For the text-containing cell, return its midpoint in (X, Y) coordinate format. 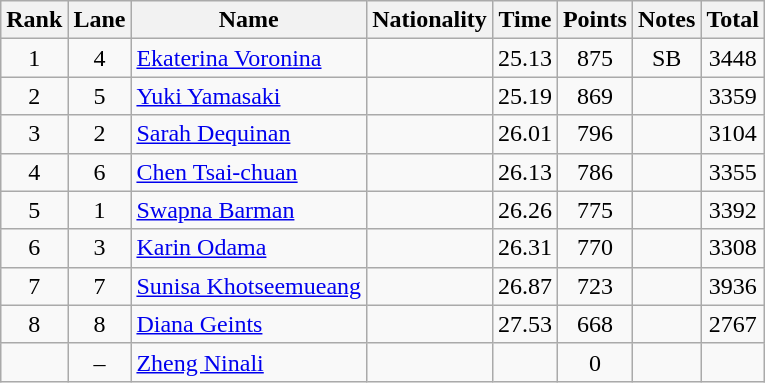
Points (594, 20)
Ekaterina Voronina (249, 58)
3308 (733, 248)
3448 (733, 58)
26.01 (524, 134)
Nationality (430, 20)
27.53 (524, 324)
Time (524, 20)
3392 (733, 210)
Diana Geints (249, 324)
26.26 (524, 210)
875 (594, 58)
869 (594, 96)
668 (594, 324)
770 (594, 248)
3355 (733, 172)
Chen Tsai-chuan (249, 172)
3359 (733, 96)
2767 (733, 324)
775 (594, 210)
Lane (100, 20)
25.13 (524, 58)
Notes (666, 20)
Karin Odama (249, 248)
Sunisa Khotseemueang (249, 286)
– (100, 362)
786 (594, 172)
25.19 (524, 96)
Sarah Dequinan (249, 134)
723 (594, 286)
Total (733, 20)
Name (249, 20)
Rank (34, 20)
Yuki Yamasaki (249, 96)
SB (666, 58)
26.31 (524, 248)
26.87 (524, 286)
Swapna Barman (249, 210)
0 (594, 362)
796 (594, 134)
3104 (733, 134)
Zheng Ninali (249, 362)
3936 (733, 286)
26.13 (524, 172)
